Locate the cell with the specified text and output its [x, y] center coordinate. 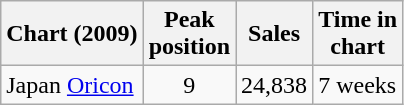
7 weeks [358, 85]
24,838 [274, 85]
Chart (2009) [72, 34]
Japan Oricon [72, 85]
Peakposition [189, 34]
9 [189, 85]
Sales [274, 34]
Time inchart [358, 34]
